Scan for the cell matching the given text and deliver its [X, Y] coordinate at center. 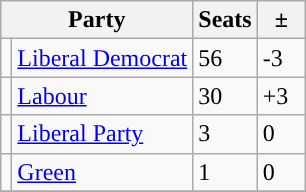
56 [225, 58]
Liberal Party [102, 134]
Labour [102, 96]
-3 [281, 58]
Liberal Democrat [102, 58]
3 [225, 134]
+3 [281, 96]
30 [225, 96]
Green [102, 172]
Party [97, 20]
± [281, 20]
Seats [225, 20]
1 [225, 172]
